Output the [x, y] coordinate of the center of the cell containing the given text.  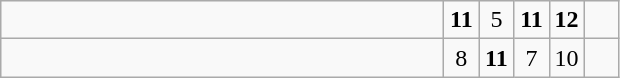
10 [566, 58]
8 [462, 58]
7 [532, 58]
5 [496, 20]
12 [566, 20]
